Identify which cell holds the provided text, then report its (X, Y) central coordinate. 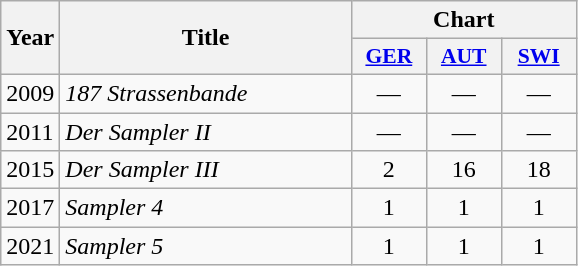
Sampler 4 (206, 208)
Chart (464, 20)
2021 (30, 246)
2015 (30, 170)
16 (464, 170)
GER (388, 57)
Der Sampler II (206, 131)
AUT (464, 57)
SWI (538, 57)
2011 (30, 131)
2009 (30, 93)
Der Sampler III (206, 170)
Year (30, 38)
187 Strassenbande (206, 93)
18 (538, 170)
2017 (30, 208)
Title (206, 38)
Sampler 5 (206, 246)
2 (388, 170)
